Detect which cell encompasses the target text, then output its [x, y] center coordinate. 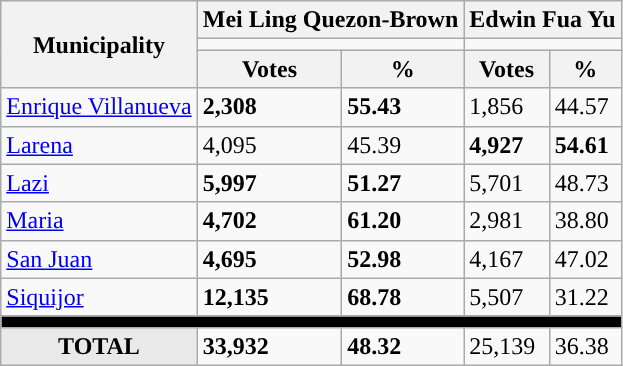
54.61 [585, 145]
47.02 [585, 259]
Municipality [99, 44]
36.38 [585, 346]
TOTAL [99, 346]
38.80 [585, 221]
68.78 [403, 297]
44.57 [585, 107]
4,702 [270, 221]
Larena [99, 145]
Siquijor [99, 297]
Enrique Villanueva [99, 107]
55.43 [403, 107]
61.20 [403, 221]
1,856 [506, 107]
2,981 [506, 221]
52.98 [403, 259]
Edwin Fua Yu [542, 20]
4,695 [270, 259]
45.39 [403, 145]
5,701 [506, 183]
31.22 [585, 297]
4,927 [506, 145]
Lazi [99, 183]
25,139 [506, 346]
San Juan [99, 259]
Maria [99, 221]
5,507 [506, 297]
4,167 [506, 259]
51.27 [403, 183]
Mei Ling Quezon-Brown [330, 20]
12,135 [270, 297]
5,997 [270, 183]
48.73 [585, 183]
4,095 [270, 145]
33,932 [270, 346]
2,308 [270, 107]
48.32 [403, 346]
